Extract the [x, y] coordinate from the center of the cell holding the provided text.  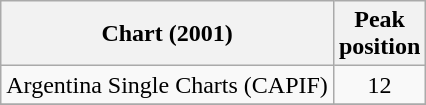
12 [379, 85]
Peakposition [379, 34]
Argentina Single Charts (CAPIF) [168, 85]
Chart (2001) [168, 34]
